Locate the cell with the specified text and output its (X, Y) center coordinate. 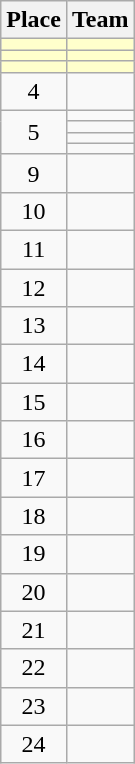
14 (34, 364)
19 (34, 554)
23 (34, 706)
4 (34, 91)
17 (34, 478)
13 (34, 326)
10 (34, 211)
9 (34, 173)
21 (34, 630)
16 (34, 440)
24 (34, 744)
11 (34, 249)
Place (34, 20)
18 (34, 516)
12 (34, 287)
20 (34, 592)
22 (34, 668)
5 (34, 132)
Team (100, 20)
15 (34, 402)
